Pinpoint the cell where the given text exists, returning its (X, Y) midpoint coordinate. 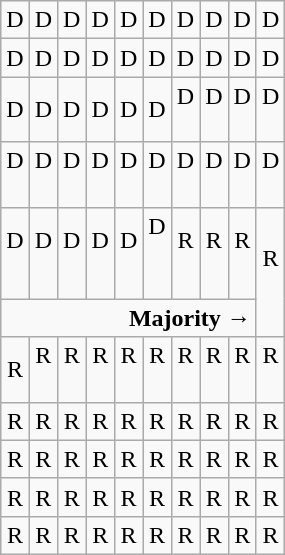
Majority → (129, 318)
